Extract the [X, Y] coordinate from the center of the cell holding the provided text.  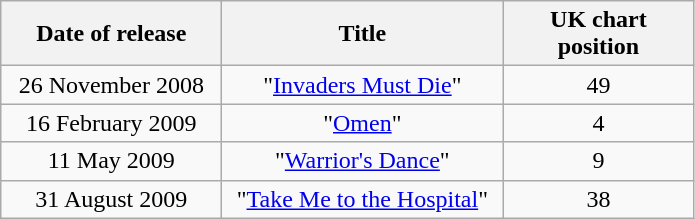
49 [598, 85]
"Omen" [362, 123]
31 August 2009 [112, 199]
11 May 2009 [112, 161]
38 [598, 199]
Title [362, 34]
UK chart position [598, 34]
"Invaders Must Die" [362, 85]
16 February 2009 [112, 123]
9 [598, 161]
"Take Me to the Hospital" [362, 199]
Date of release [112, 34]
"Warrior's Dance" [362, 161]
4 [598, 123]
26 November 2008 [112, 85]
